Return the [x, y] coordinate for the center point of the cell that contains the specified text.  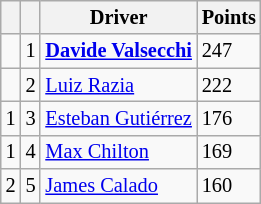
169 [229, 152]
Points [229, 17]
Luiz Razia [118, 85]
5 [31, 186]
Esteban Gutiérrez [118, 118]
160 [229, 186]
247 [229, 51]
222 [229, 85]
176 [229, 118]
Davide Valsecchi [118, 51]
Driver [118, 17]
James Calado [118, 186]
3 [31, 118]
4 [31, 152]
Max Chilton [118, 152]
